Locate the cell with the specified text and output its [X, Y] center coordinate. 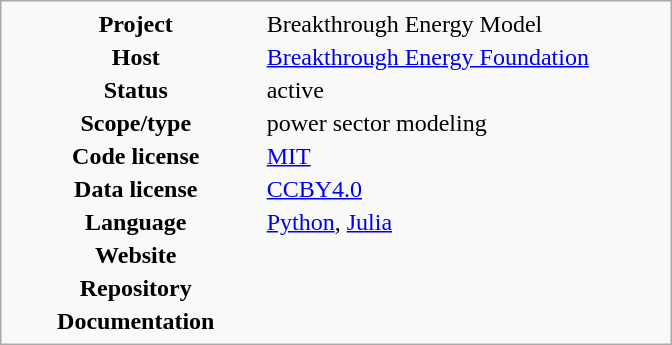
Breakthrough Energy Foundation [464, 57]
power sector modeling [464, 123]
MIT [464, 156]
Repository [136, 288]
Breakthrough Energy Model [464, 24]
active [464, 90]
Host [136, 57]
Website [136, 255]
Status [136, 90]
Documentation [136, 321]
Python, Julia [464, 222]
Scope/type [136, 123]
CCBY4.0 [464, 189]
Code license [136, 156]
Language [136, 222]
Project [136, 24]
Data license [136, 189]
